Return the [x, y] coordinate for the center point of the cell that contains the specified text.  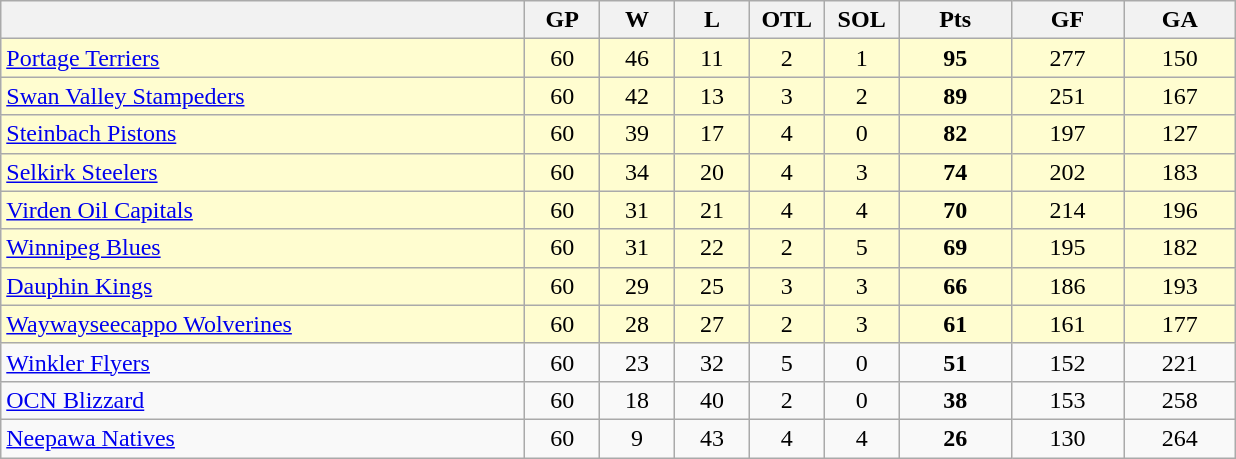
26 [955, 438]
L [712, 20]
27 [712, 324]
38 [955, 400]
34 [638, 172]
152 [1067, 362]
Waywayseecappo Wolverines [263, 324]
197 [1067, 134]
21 [712, 210]
195 [1067, 248]
258 [1180, 400]
89 [955, 96]
Neepawa Natives [263, 438]
61 [955, 324]
Selkirk Steelers [263, 172]
OTL [786, 20]
196 [1180, 210]
W [638, 20]
18 [638, 400]
1 [862, 58]
130 [1067, 438]
32 [712, 362]
28 [638, 324]
183 [1180, 172]
251 [1067, 96]
42 [638, 96]
Dauphin Kings [263, 286]
Steinbach Pistons [263, 134]
43 [712, 438]
177 [1180, 324]
Pts [955, 20]
202 [1067, 172]
66 [955, 286]
214 [1067, 210]
Virden Oil Capitals [263, 210]
GA [1180, 20]
69 [955, 248]
Winnipeg Blues [263, 248]
OCN Blizzard [263, 400]
150 [1180, 58]
82 [955, 134]
186 [1067, 286]
127 [1180, 134]
74 [955, 172]
17 [712, 134]
11 [712, 58]
Swan Valley Stampeders [263, 96]
70 [955, 210]
153 [1067, 400]
46 [638, 58]
Winkler Flyers [263, 362]
40 [712, 400]
29 [638, 286]
182 [1180, 248]
95 [955, 58]
193 [1180, 286]
13 [712, 96]
GP [562, 20]
22 [712, 248]
20 [712, 172]
264 [1180, 438]
25 [712, 286]
GF [1067, 20]
Portage Terriers [263, 58]
51 [955, 362]
23 [638, 362]
221 [1180, 362]
9 [638, 438]
277 [1067, 58]
167 [1180, 96]
161 [1067, 324]
39 [638, 134]
SOL [862, 20]
